Identify which cell holds the provided text, then report its (X, Y) central coordinate. 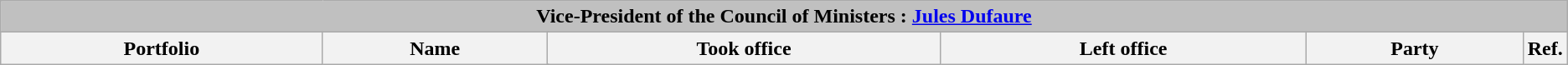
Vice-President of the Council of Ministers : Jules Dufaure (784, 17)
Party (1416, 48)
Portfolio (162, 48)
Name (435, 48)
Left office (1124, 48)
Took office (744, 48)
Ref. (1545, 48)
